Determine the (x, y) coordinate at the center of the cell enclosing the given text.  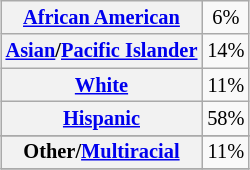
58% (226, 119)
6% (226, 18)
14% (226, 51)
Hispanic (102, 119)
Other/Multiracial (102, 152)
White (102, 85)
Asian/Pacific Islander (102, 51)
African American (102, 18)
